Identify which cell holds the provided text, then report its (x, y) central coordinate. 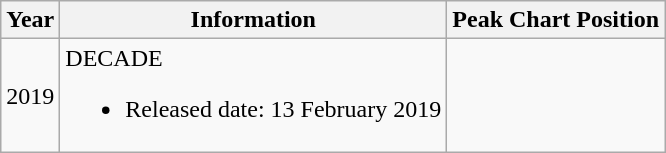
2019 (30, 96)
Peak Chart Position (556, 20)
Information (254, 20)
DECADEReleased date: 13 February 2019 (254, 96)
Year (30, 20)
